Scan for the cell matching the given text and deliver its [x, y] coordinate at center. 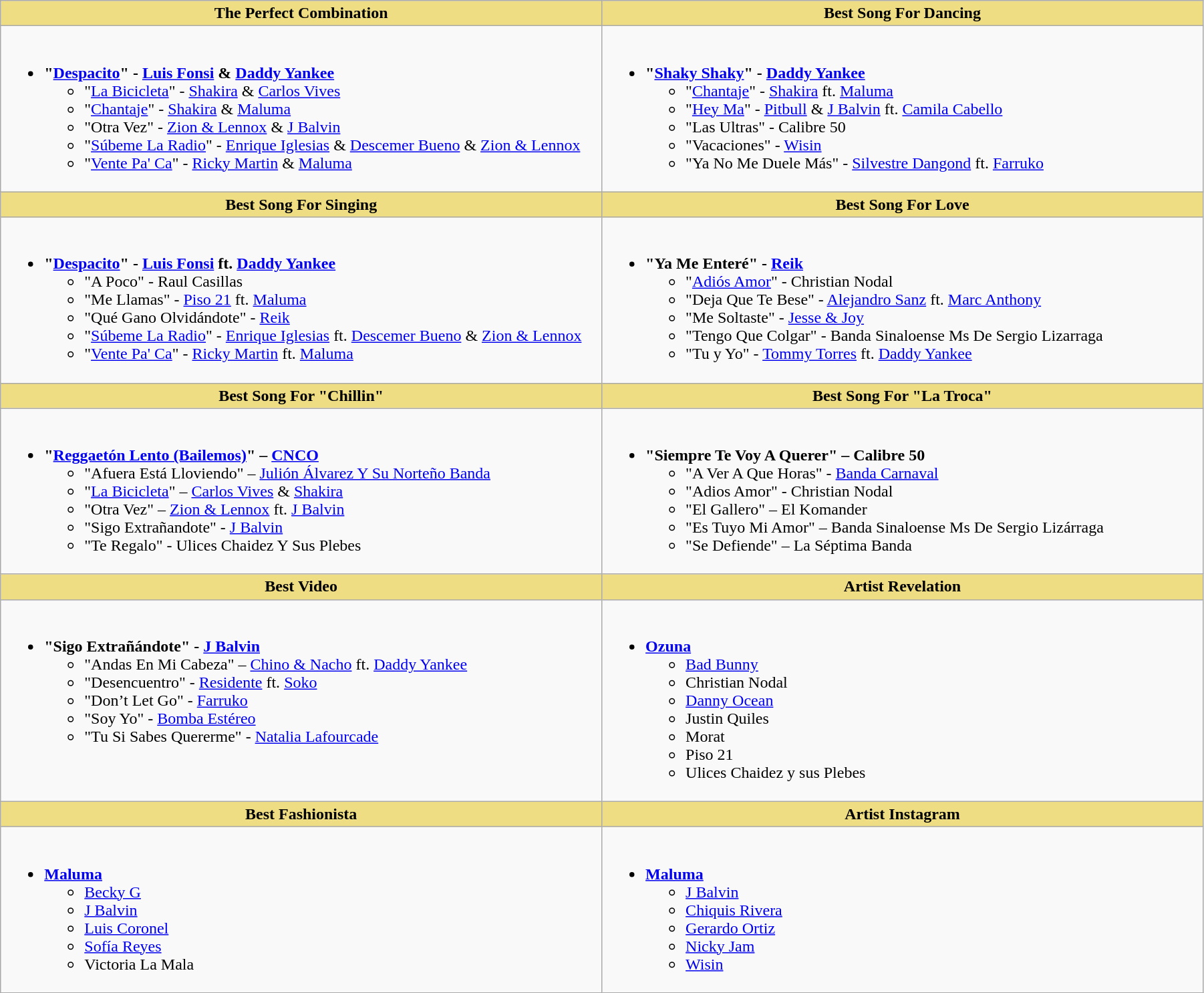
The Perfect Combination [301, 13]
Best Song For "Chillin" [301, 396]
Best Video [301, 587]
OzunaBad BunnyChristian NodalDanny OceanJustin QuilesMoratPiso 21Ulices Chaidez y sus Plebes [903, 700]
Best Song For Love [903, 204]
Artist Instagram [903, 814]
Best Song For Dancing [903, 13]
Artist Revelation [903, 587]
Best Fashionista [301, 814]
MalumaBecky GJ BalvinLuis CoronelSofía ReyesVictoria La Mala [301, 909]
MalumaJ BalvinChiquis RiveraGerardo OrtizNicky JamWisin [903, 909]
Best Song For Singing [301, 204]
Best Song For "La Troca" [903, 396]
